Search for the cell housing the specified text and yield its [x, y] center coordinate. 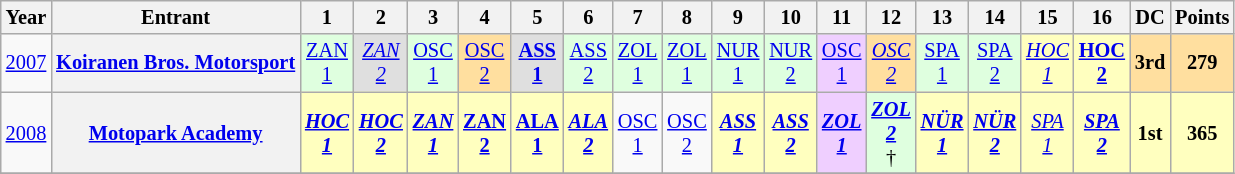
7 [638, 17]
365 [1202, 133]
6 [588, 17]
NUR2 [790, 63]
8 [686, 17]
DC [1150, 17]
4 [484, 17]
ZOL2† [890, 133]
15 [1048, 17]
Motopark Academy [176, 133]
NUR1 [738, 63]
ALA2 [588, 133]
Points [1202, 17]
Year [26, 17]
Entrant [176, 17]
1st [1150, 133]
2008 [26, 133]
2 [381, 17]
NÜR2 [994, 133]
10 [790, 17]
14 [994, 17]
2007 [26, 63]
11 [842, 17]
3 [433, 17]
13 [942, 17]
1 [327, 17]
Koiranen Bros. Motorsport [176, 63]
12 [890, 17]
279 [1202, 63]
NÜR1 [942, 133]
9 [738, 17]
5 [538, 17]
ALA1 [538, 133]
3rd [1150, 63]
16 [1102, 17]
